Return (x, y) of the center of cell containing provided text 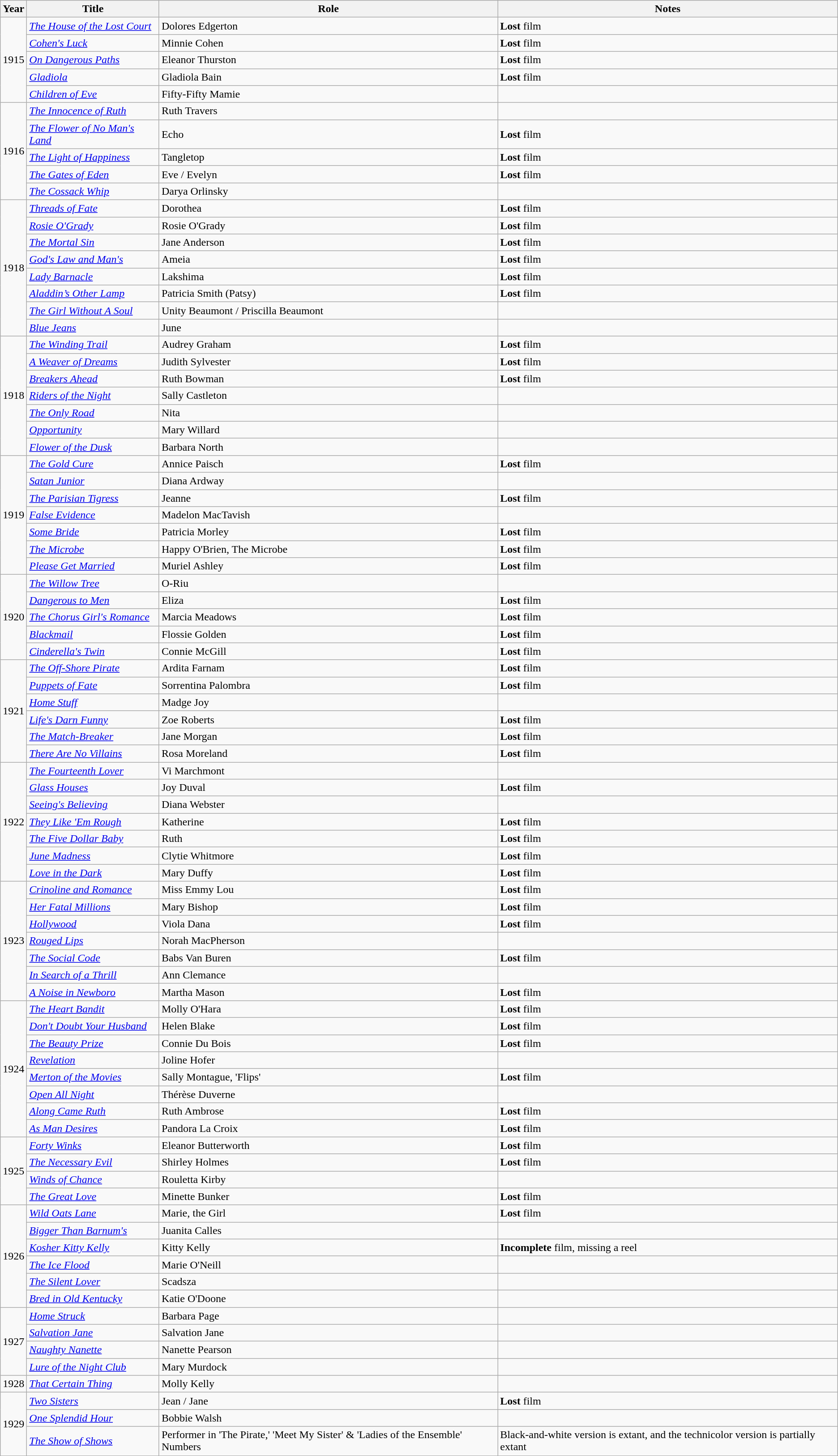
The Necessary Evil (93, 1162)
The Silent Lover (93, 1281)
The Beauty Prize (93, 1043)
Children of Eve (93, 94)
Role (328, 9)
Hollywood (93, 924)
Eleanor Thurston (328, 60)
Viola Dana (328, 924)
Joy Duval (328, 788)
Echo (328, 134)
The Social Code (93, 958)
Bred in Old Kentucky (93, 1298)
The Only Road (93, 413)
Eleanor Butterworth (328, 1145)
There Are No Villains (93, 753)
Life's Darn Funny (93, 719)
Jane Anderson (328, 243)
Mary Willard (328, 430)
Audrey Graham (328, 345)
Seeing's Believing (93, 805)
Rosa Moreland (328, 753)
A Weaver of Dreams (93, 362)
The Parisian Tigress (93, 498)
Annice Paisch (328, 464)
Ruth (328, 839)
Minette Bunker (328, 1196)
Some Bride (93, 532)
The Winding Trail (93, 345)
Year (13, 9)
Jane Morgan (328, 736)
The Cossack Whip (93, 191)
Rouletta Kirby (328, 1179)
Thérèse Duverne (328, 1094)
The Show of Shows (93, 1441)
1926 (13, 1256)
1916 (13, 151)
Don't Doubt Your Husband (93, 1026)
Bobbie Walsh (328, 1418)
The Flower of No Man's Land (93, 134)
Blackmail (93, 634)
Kosher Kitty Kelly (93, 1247)
Madelon MacTavish (328, 515)
Ardita Farnam (328, 668)
Revelation (93, 1060)
The Light of Happiness (93, 157)
Home Stuff (93, 702)
A Noise in Newboro (93, 992)
Happy O'Brien, The Microbe (328, 549)
Molly Kelly (328, 1384)
Norah MacPherson (328, 941)
Babs Van Buren (328, 958)
The Mortal Sin (93, 243)
Minnie Cohen (328, 43)
Juanita Calles (328, 1230)
Puppets of Fate (93, 685)
Ruth Bowman (328, 379)
The Fourteenth Lover (93, 770)
1927 (13, 1341)
The Gates of Eden (93, 174)
God's Law and Man's (93, 260)
Ann Clemance (328, 975)
The Match-Breaker (93, 736)
1924 (13, 1068)
False Evidence (93, 515)
Dolores Edgerton (328, 26)
Wild Oats Lane (93, 1213)
Shirley Holmes (328, 1162)
Crinoline and Romance (93, 890)
The Microbe (93, 549)
Muriel Ashley (328, 566)
Merton of the Movies (93, 1077)
The Chorus Girl's Romance (93, 617)
Black-and-white version is extant, and the technicolor version is partially extant (668, 1441)
Molly O'Hara (328, 1009)
Nita (328, 413)
That Certain Thing (93, 1384)
Jeanne (328, 498)
Katie O'Doone (328, 1298)
Breakers Ahead (93, 379)
Gladiola Bain (328, 77)
In Search of a Thrill (93, 975)
Flower of the Dusk (93, 447)
Eve / Evelyn (328, 174)
Joline Hofer (328, 1060)
Threads of Fate (93, 208)
Judith Sylvester (328, 362)
Mary Bishop (328, 907)
Ruth Ambrose (328, 1111)
They Like 'Em Rough (93, 822)
Connie Du Bois (328, 1043)
Incomplete film, missing a reel (668, 1247)
Martha Mason (328, 992)
The Ice Flood (93, 1264)
Dorothea (328, 208)
Blue Jeans (93, 328)
Darya Orlinsky (328, 191)
1923 (13, 941)
Two Sisters (93, 1401)
As Man Desires (93, 1128)
Helen Blake (328, 1026)
1915 (13, 60)
Madge Joy (328, 702)
Notes (668, 9)
Mary Duffy (328, 873)
Forty Winks (93, 1145)
Nanette Pearson (328, 1350)
Home Struck (93, 1315)
1928 (13, 1384)
The Off-Shore Pirate (93, 668)
Title (93, 9)
Riders of the Night (93, 396)
Winds of Chance (93, 1179)
Bigger Than Barnum's (93, 1230)
Gladiola (93, 77)
Open All Night (93, 1094)
Diana Ardway (328, 481)
The Gold Cure (93, 464)
Cinderella's Twin (93, 651)
The Heart Bandit (93, 1009)
June Madness (93, 856)
Mary Murdock (328, 1367)
Flossie Golden (328, 634)
Naughty Nanette (93, 1350)
Dangerous to Men (93, 600)
June (328, 328)
On Dangerous Paths (93, 60)
Lady Barnacle (93, 277)
Sorrentina Palombra (328, 685)
Unity Beaumont / Priscilla Beaumont (328, 311)
Eliza (328, 600)
1919 (13, 515)
Barbara Page (328, 1315)
Barbara North (328, 447)
The House of the Lost Court (93, 26)
Rouged Lips (93, 941)
Sally Castleton (328, 396)
The Innocence of Ruth (93, 111)
Zoe Roberts (328, 719)
Opportunity (93, 430)
1929 (13, 1424)
Connie McGill (328, 651)
Cohen's Luck (93, 43)
1925 (13, 1171)
Ruth Travers (328, 111)
Love in the Dark (93, 873)
Fifty-Fifty Mamie (328, 94)
Performer in 'The Pirate,' 'Meet My Sister' & 'Ladies of the Ensemble' Numbers (328, 1441)
Jean / Jane (328, 1401)
Lakshima (328, 277)
Patricia Smith (Patsy) (328, 294)
Tangletop (328, 157)
The Five Dollar Baby (93, 839)
Glass Houses (93, 788)
The Girl Without A Soul (93, 311)
O-Riu (328, 583)
Marcia Meadows (328, 617)
Please Get Married (93, 566)
1921 (13, 711)
Scadsza (328, 1281)
Along Came Ruth (93, 1111)
One Splendid Hour (93, 1418)
Sally Montague, 'Flips' (328, 1077)
Kitty Kelly (328, 1247)
Miss Emmy Lou (328, 890)
The Great Love (93, 1196)
Clytie Whitmore (328, 856)
Vi Marchmont (328, 770)
Patricia Morley (328, 532)
Lure of the Night Club (93, 1367)
Marie, the Girl (328, 1213)
1922 (13, 821)
Ameia (328, 260)
1920 (13, 617)
Aladdin’s Other Lamp (93, 294)
The Willow Tree (93, 583)
Diana Webster (328, 805)
Her Fatal Millions (93, 907)
Satan Junior (93, 481)
Katherine (328, 822)
Marie O'Neill (328, 1264)
Pandora La Croix (328, 1128)
